Return [X, Y] of the center of cell containing provided text 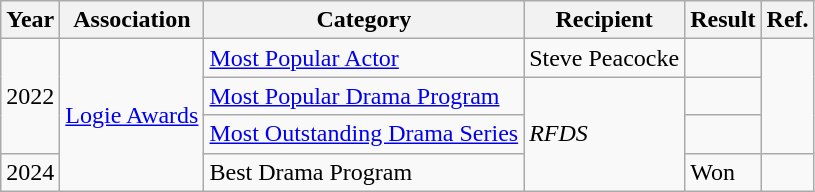
2024 [30, 172]
2022 [30, 96]
Most Outstanding Drama Series [364, 134]
Logie Awards [132, 115]
Year [30, 20]
Recipient [604, 20]
Most Popular Actor [364, 58]
RFDS [604, 134]
Ref. [788, 20]
Steve Peacocke [604, 58]
Result [723, 20]
Category [364, 20]
Won [723, 172]
Most Popular Drama Program [364, 96]
Best Drama Program [364, 172]
Association [132, 20]
